Return the [X, Y] coordinate for the center point of the cell that contains the specified text.  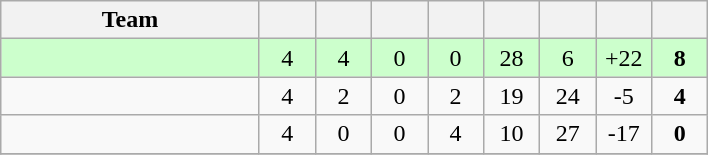
28 [512, 58]
-5 [624, 96]
10 [512, 134]
19 [512, 96]
Team [130, 20]
+22 [624, 58]
27 [568, 134]
24 [568, 96]
6 [568, 58]
8 [680, 58]
-17 [624, 134]
